Provide the [x, y] coordinate of the cell's center where the given text is located.  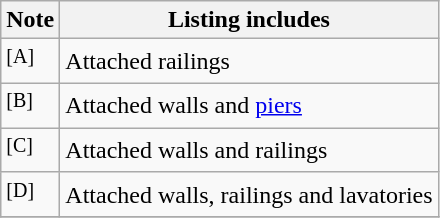
[B] [30, 106]
Attached railings [249, 62]
[C] [30, 150]
[A] [30, 62]
Attached walls and railings [249, 150]
Attached walls and piers [249, 106]
Note [30, 20]
Listing includes [249, 20]
Attached walls, railings and lavatories [249, 194]
[D] [30, 194]
